Find where the given text appears and provide that cell's center as (X, Y) coordinate. 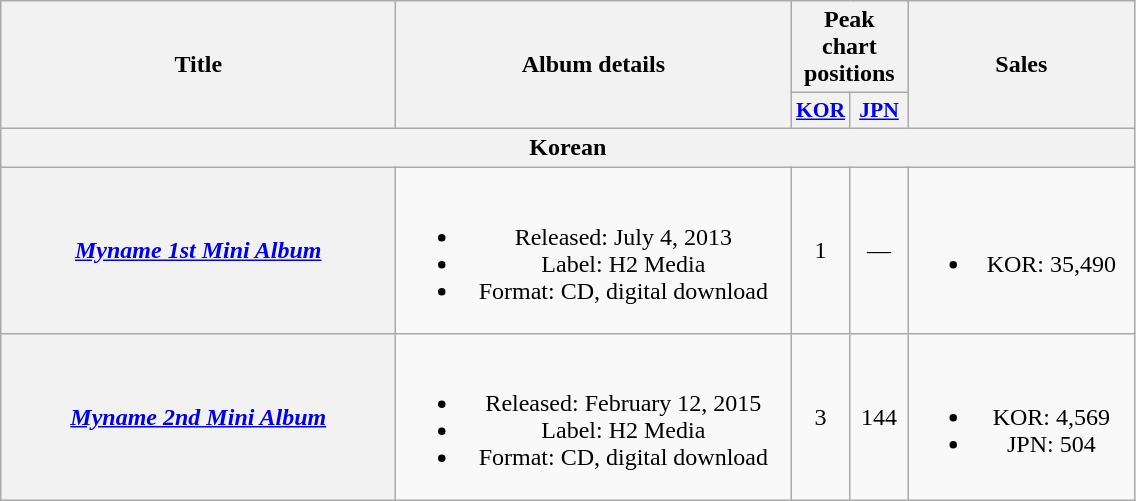
Title (198, 65)
Album details (594, 65)
Myname 1st Mini Album (198, 250)
Released: February 12, 2015Label: H2 MediaFormat: CD, digital download (594, 418)
1 (820, 250)
KOR: 4,569JPN: 504 (1022, 418)
Korean (568, 147)
KOR: 35,490 (1022, 250)
3 (820, 418)
Peak chart positions (850, 47)
Released: July 4, 2013Label: H2 MediaFormat: CD, digital download (594, 250)
KOR (820, 111)
Myname 2nd Mini Album (198, 418)
144 (879, 418)
Sales (1022, 65)
— (879, 250)
JPN (879, 111)
